From the cell containing the given text, extract its center point as [X, Y] coordinate. 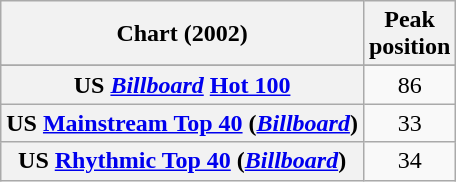
US Billboard Hot 100 [182, 85]
33 [409, 123]
Chart (2002) [182, 34]
Peakposition [409, 34]
34 [409, 161]
86 [409, 85]
US Mainstream Top 40 (Billboard) [182, 123]
US Rhythmic Top 40 (Billboard) [182, 161]
